Determine the (X, Y) coordinate at the center of the cell enclosing the given text.  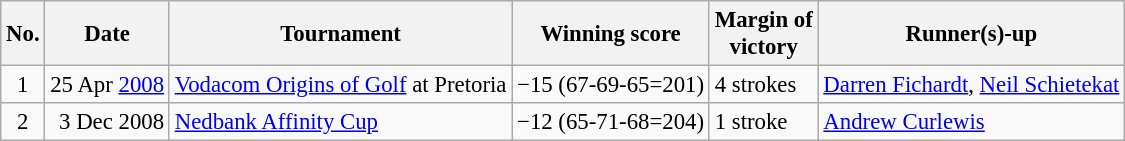
No. (23, 34)
1 stroke (764, 122)
4 strokes (764, 85)
Runner(s)-up (972, 34)
3 Dec 2008 (107, 122)
25 Apr 2008 (107, 85)
Winning score (611, 34)
Vodacom Origins of Golf at Pretoria (340, 85)
Andrew Curlewis (972, 122)
1 (23, 85)
2 (23, 122)
−15 (67-69-65=201) (611, 85)
Nedbank Affinity Cup (340, 122)
Darren Fichardt, Neil Schietekat (972, 85)
Date (107, 34)
Margin ofvictory (764, 34)
Tournament (340, 34)
−12 (65-71-68=204) (611, 122)
